Search for the cell housing the specified text and yield its (X, Y) center coordinate. 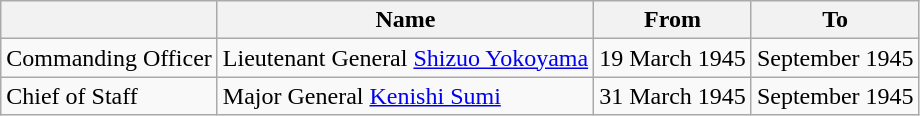
19 March 1945 (673, 58)
Chief of Staff (110, 96)
To (835, 20)
Name (405, 20)
From (673, 20)
31 March 1945 (673, 96)
Commanding Officer (110, 58)
Major General Kenishi Sumi (405, 96)
Lieutenant General Shizuo Yokoyama (405, 58)
